For the text-containing cell, return its midpoint in [X, Y] coordinate format. 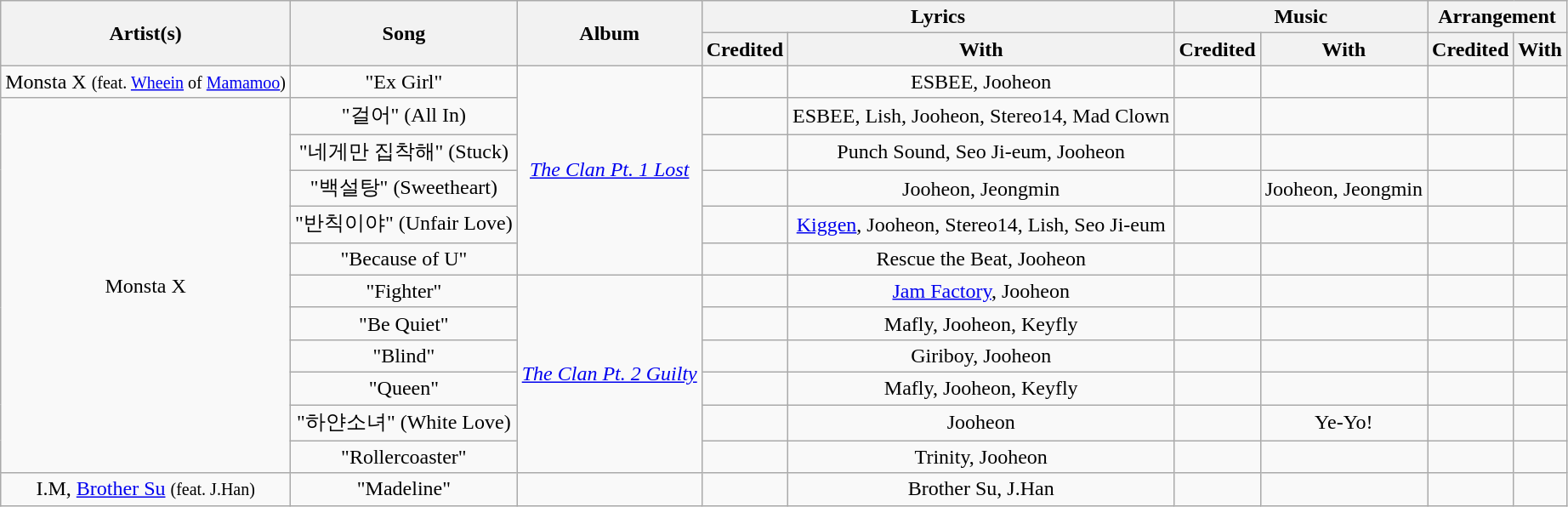
The Clan Pt. 2 Guilty [609, 374]
Arrangement [1497, 17]
Monsta X [146, 286]
Brother Su, J.Han [981, 489]
Music [1301, 17]
The Clan Pt. 1 Lost [609, 170]
Kiggen, Jooheon, Stereo14, Lish, Seo Ji-eum [981, 225]
"네게만 집착해" (Stuck) [405, 153]
I.M, Brother Su (feat. J.Han) [146, 489]
"Ex Girl" [405, 82]
"Madeline" [405, 489]
Trinity, Jooheon [981, 457]
Rescue the Beat, Jooheon [981, 259]
"Be Quiet" [405, 323]
"백설탕" (Sweetheart) [405, 189]
Lyrics [938, 17]
Ye-Yo! [1344, 424]
ESBEE, Lish, Jooheon, Stereo14, Mad Clown [981, 116]
Song [405, 33]
"걸어" (All In) [405, 116]
"Because of U" [405, 259]
"하얀소녀" (White Love) [405, 424]
"반칙이야" (Unfair Love) [405, 225]
Giriboy, Jooheon [981, 356]
Album [609, 33]
"Blind" [405, 356]
"Fighter" [405, 291]
"Rollercoaster" [405, 457]
Jam Factory, Jooheon [981, 291]
"Queen" [405, 388]
Punch Sound, Seo Ji-eum, Jooheon [981, 153]
Monsta X (feat. Wheein of Mamamoo) [146, 82]
Jooheon [981, 424]
Artist(s) [146, 33]
ESBEE, Jooheon [981, 82]
